Locate the cell with the specified text and output its (X, Y) center coordinate. 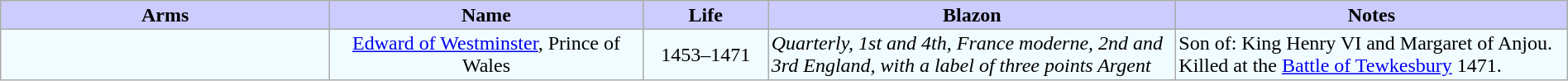
Son of: King Henry VI and Margaret of Anjou.Killed at the Battle of Tewkesbury 1471. (1372, 55)
Life (705, 15)
Arms (165, 15)
Quarterly, 1st and 4th, France moderne, 2nd and 3rd England, with a label of three points Argent (973, 55)
Notes (1372, 15)
Edward of Westminster, Prince of Wales (486, 55)
Name (486, 15)
Blazon (973, 15)
1453–1471 (705, 55)
